Return the [x, y] coordinate for the center point of the cell that contains the specified text.  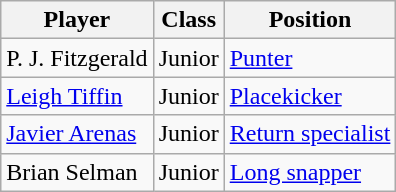
Position [310, 20]
Class [188, 20]
P. J. Fitzgerald [77, 58]
Leigh Tiffin [77, 96]
Long snapper [310, 172]
Javier Arenas [77, 134]
Punter [310, 58]
Return specialist [310, 134]
Brian Selman [77, 172]
Player [77, 20]
Placekicker [310, 96]
